Scan for the cell matching the given text and deliver its (X, Y) coordinate at center. 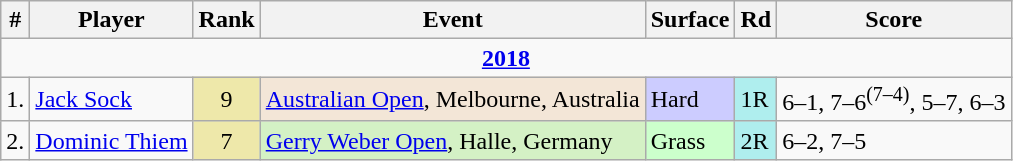
Grass (690, 140)
Surface (690, 20)
Dominic Thiem (112, 140)
Australian Open, Melbourne, Australia (452, 100)
Rd (756, 20)
Player (112, 20)
1. (16, 100)
1R (756, 100)
Rank (226, 20)
Hard (690, 100)
7 (226, 140)
Score (894, 20)
2. (16, 140)
2R (756, 140)
6–2, 7–5 (894, 140)
# (16, 20)
Jack Sock (112, 100)
Event (452, 20)
9 (226, 100)
Gerry Weber Open, Halle, Germany (452, 140)
2018 (506, 58)
6–1, 7–6(7–4), 5–7, 6–3 (894, 100)
